Return [X, Y] of the center of cell containing provided text 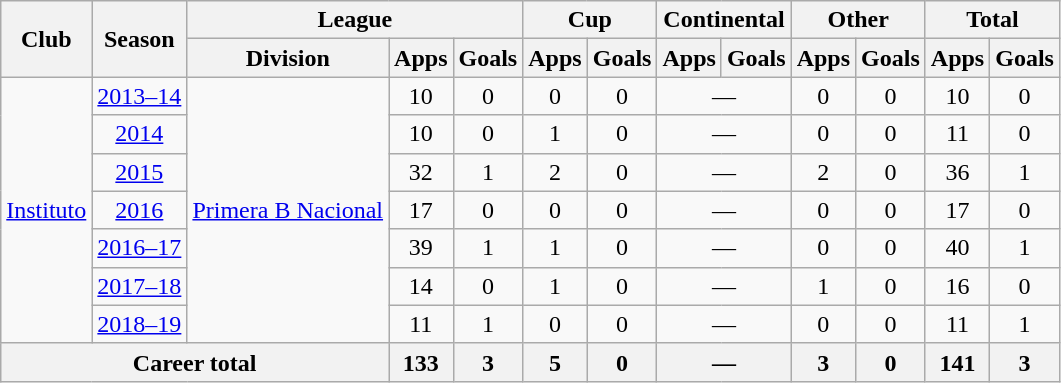
2016 [140, 210]
14 [421, 286]
36 [957, 172]
2014 [140, 134]
Other [858, 20]
Career total [195, 362]
2015 [140, 172]
Total [992, 20]
141 [957, 362]
2013–14 [140, 96]
16 [957, 286]
Season [140, 39]
32 [421, 172]
Club [46, 39]
Division [288, 58]
Primera B Nacional [288, 210]
39 [421, 248]
40 [957, 248]
2018–19 [140, 324]
133 [421, 362]
League [355, 20]
Instituto [46, 210]
Cup [590, 20]
Continental [724, 20]
5 [555, 362]
2016–17 [140, 248]
2017–18 [140, 286]
